Pinpoint the cell where the given text exists, returning its [x, y] midpoint coordinate. 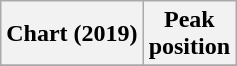
Peak position [189, 34]
Chart (2019) [72, 34]
